Capture the cell that displays the provided text and extract its [x, y] central coordinate. 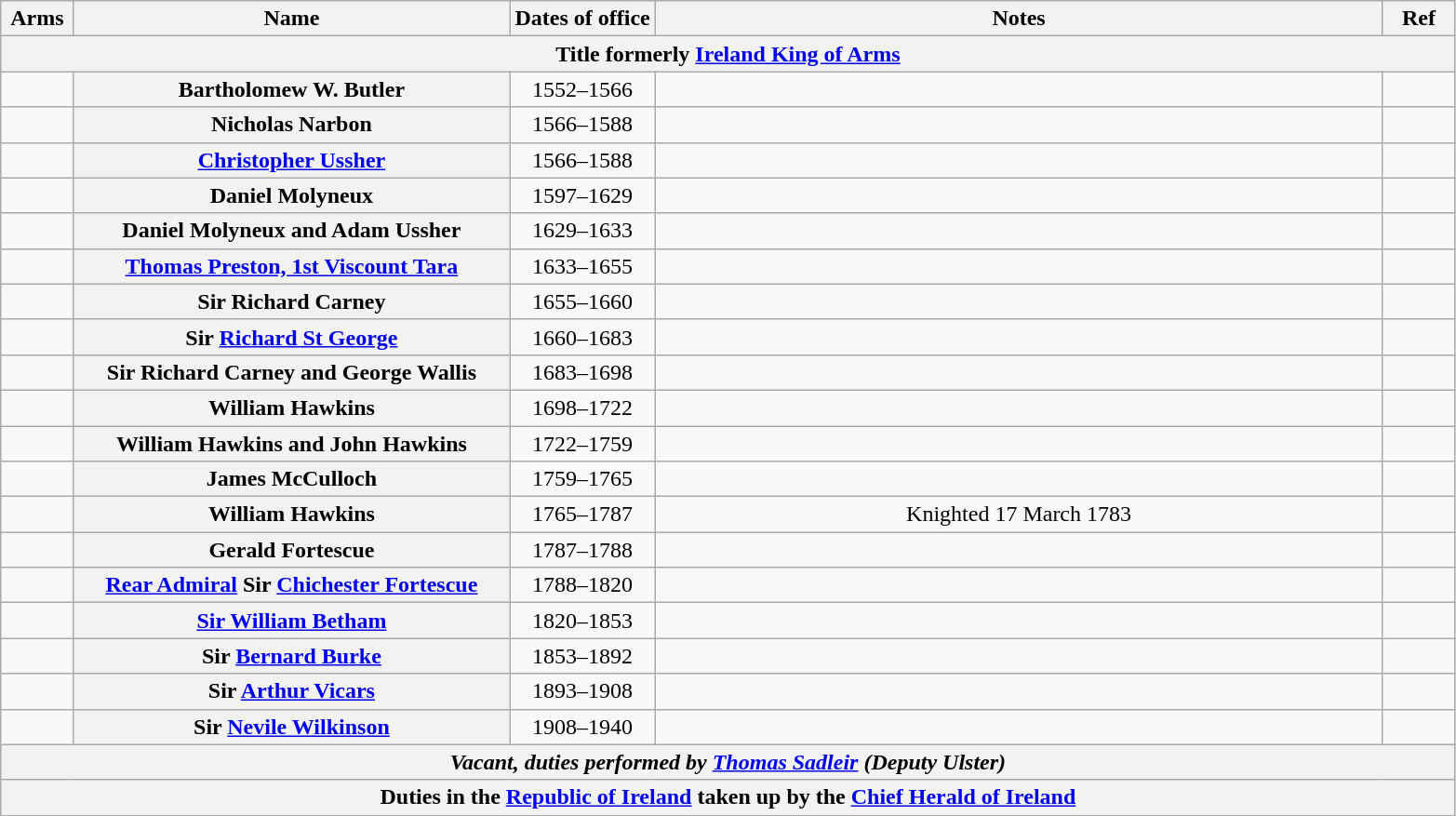
1597–1629 [582, 195]
1853–1892 [582, 656]
Bartholomew W. Butler [292, 89]
1787–1788 [582, 550]
1683–1698 [582, 372]
Thomas Preston, 1st Viscount Tara [292, 266]
Title formerly Ireland King of Arms [728, 54]
Sir Richard Carney and George Wallis [292, 372]
Rear Admiral Sir Chichester Fortescue [292, 585]
Arms [37, 19]
Sir William Betham [292, 621]
1722–1759 [582, 444]
1633–1655 [582, 266]
Sir Richard Carney [292, 301]
Dates of office [582, 19]
Daniel Molyneux [292, 195]
Sir Arthur Vicars [292, 691]
Knighted 17 March 1783 [1019, 515]
Sir Bernard Burke [292, 656]
1629–1633 [582, 231]
1788–1820 [582, 585]
Christopher Ussher [292, 160]
1820–1853 [582, 621]
1908–1940 [582, 727]
1759–1765 [582, 479]
James McCulloch [292, 479]
Ref [1419, 19]
1655–1660 [582, 301]
1765–1787 [582, 515]
1660–1683 [582, 337]
Sir Nevile Wilkinson [292, 727]
1893–1908 [582, 691]
Daniel Molyneux and Adam Ussher [292, 231]
Sir Richard St George [292, 337]
1552–1566 [582, 89]
William Hawkins and John Hawkins [292, 444]
Name [292, 19]
Gerald Fortescue [292, 550]
Nicholas Narbon [292, 125]
Vacant, duties performed by Thomas Sadleir (Deputy Ulster) [728, 762]
1698–1722 [582, 408]
Notes [1019, 19]
Duties in the Republic of Ireland taken up by the Chief Herald of Ireland [728, 797]
